For the text-containing cell, return its midpoint in (x, y) coordinate format. 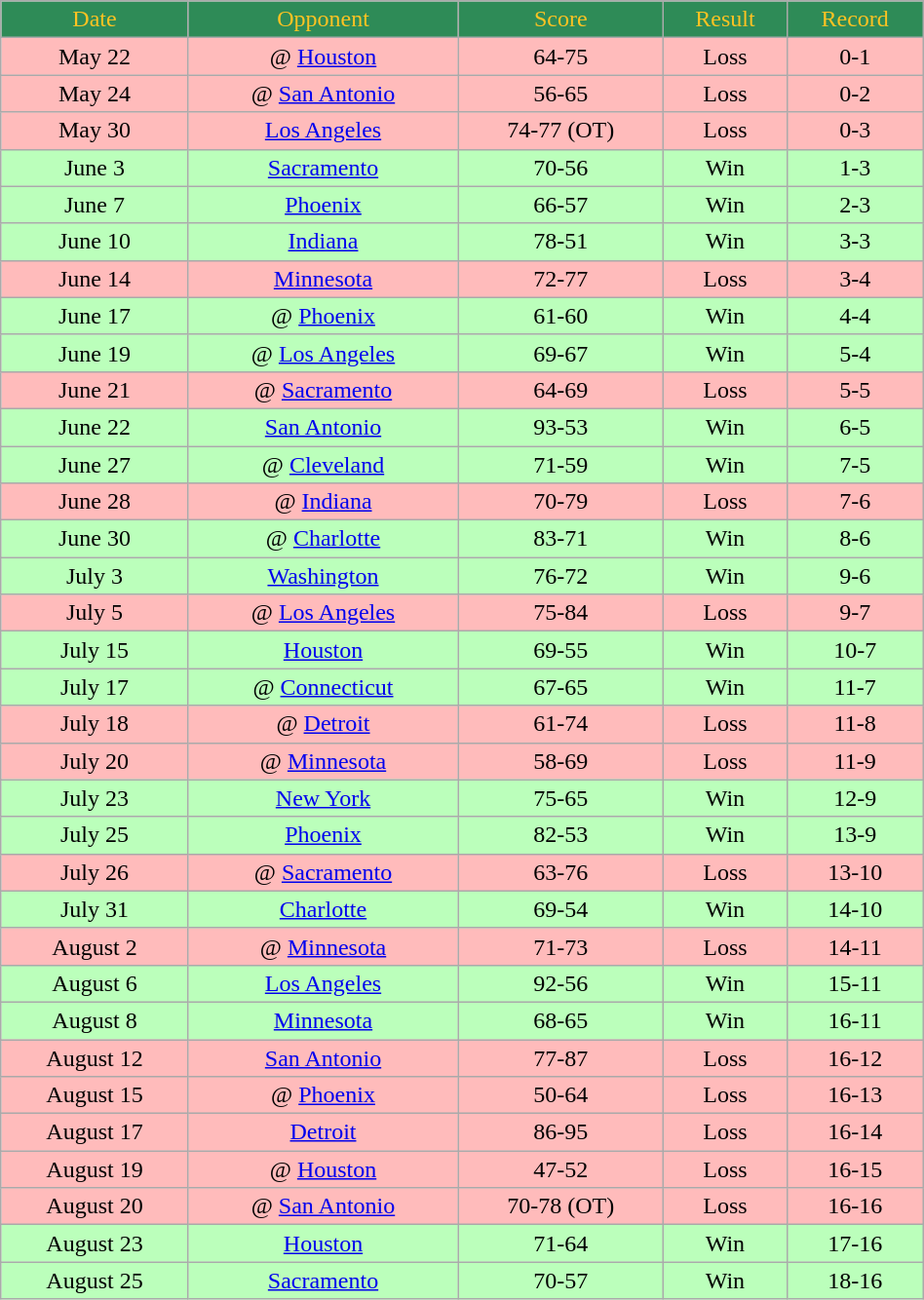
1-3 (855, 168)
13-9 (855, 835)
92-56 (561, 983)
July 15 (96, 650)
64-75 (561, 57)
56-65 (561, 94)
5-4 (855, 353)
August 8 (96, 1020)
70-78 (OT) (561, 1206)
16-15 (855, 1169)
69-55 (561, 650)
14-11 (855, 946)
May 30 (96, 131)
75-84 (561, 613)
47-52 (561, 1169)
@ Connecticut (323, 687)
61-74 (561, 724)
69-54 (561, 909)
Record (855, 19)
August 19 (96, 1169)
15-11 (855, 983)
50-64 (561, 1095)
70-56 (561, 168)
71-59 (561, 465)
June 22 (96, 427)
74-77 (OT) (561, 131)
@ Charlotte (323, 539)
4-4 (855, 316)
76-72 (561, 576)
16-12 (855, 1057)
July 31 (96, 909)
Charlotte (323, 909)
5-5 (855, 390)
93-53 (561, 427)
June 10 (96, 242)
14-10 (855, 909)
July 18 (96, 724)
June 30 (96, 539)
June 17 (96, 316)
@ Detroit (323, 724)
August 23 (96, 1243)
2-3 (855, 205)
July 5 (96, 613)
Result (725, 19)
75-65 (561, 798)
61-60 (561, 316)
7-5 (855, 465)
June 21 (96, 390)
August 17 (96, 1132)
58-69 (561, 761)
0-2 (855, 94)
August 2 (96, 946)
June 28 (96, 502)
@ Cleveland (323, 465)
Date (96, 19)
July 25 (96, 835)
3-4 (855, 279)
69-67 (561, 353)
68-65 (561, 1020)
July 20 (96, 761)
0-3 (855, 131)
12-9 (855, 798)
New York (323, 798)
June 19 (96, 353)
71-64 (561, 1243)
August 15 (96, 1095)
@ Indiana (323, 502)
7-6 (855, 502)
July 3 (96, 576)
70-57 (561, 1281)
72-77 (561, 279)
Detroit (323, 1132)
August 12 (96, 1057)
Opponent (323, 19)
16-13 (855, 1095)
16-11 (855, 1020)
10-7 (855, 650)
July 17 (96, 687)
Indiana (323, 242)
June 14 (96, 279)
13-10 (855, 872)
June 27 (96, 465)
August 6 (96, 983)
83-71 (561, 539)
11-7 (855, 687)
Score (561, 19)
71-73 (561, 946)
70-79 (561, 502)
64-69 (561, 390)
67-65 (561, 687)
63-76 (561, 872)
78-51 (561, 242)
6-5 (855, 427)
9-6 (855, 576)
18-16 (855, 1281)
August 25 (96, 1281)
86-95 (561, 1132)
11-8 (855, 724)
8-6 (855, 539)
17-16 (855, 1243)
82-53 (561, 835)
July 26 (96, 872)
Washington (323, 576)
16-16 (855, 1206)
July 23 (96, 798)
66-57 (561, 205)
May 22 (96, 57)
June 7 (96, 205)
9-7 (855, 613)
3-3 (855, 242)
June 3 (96, 168)
77-87 (561, 1057)
16-14 (855, 1132)
11-9 (855, 761)
August 20 (96, 1206)
May 24 (96, 94)
0-1 (855, 57)
